Output the [x, y] coordinate of the center of the cell containing the given text.  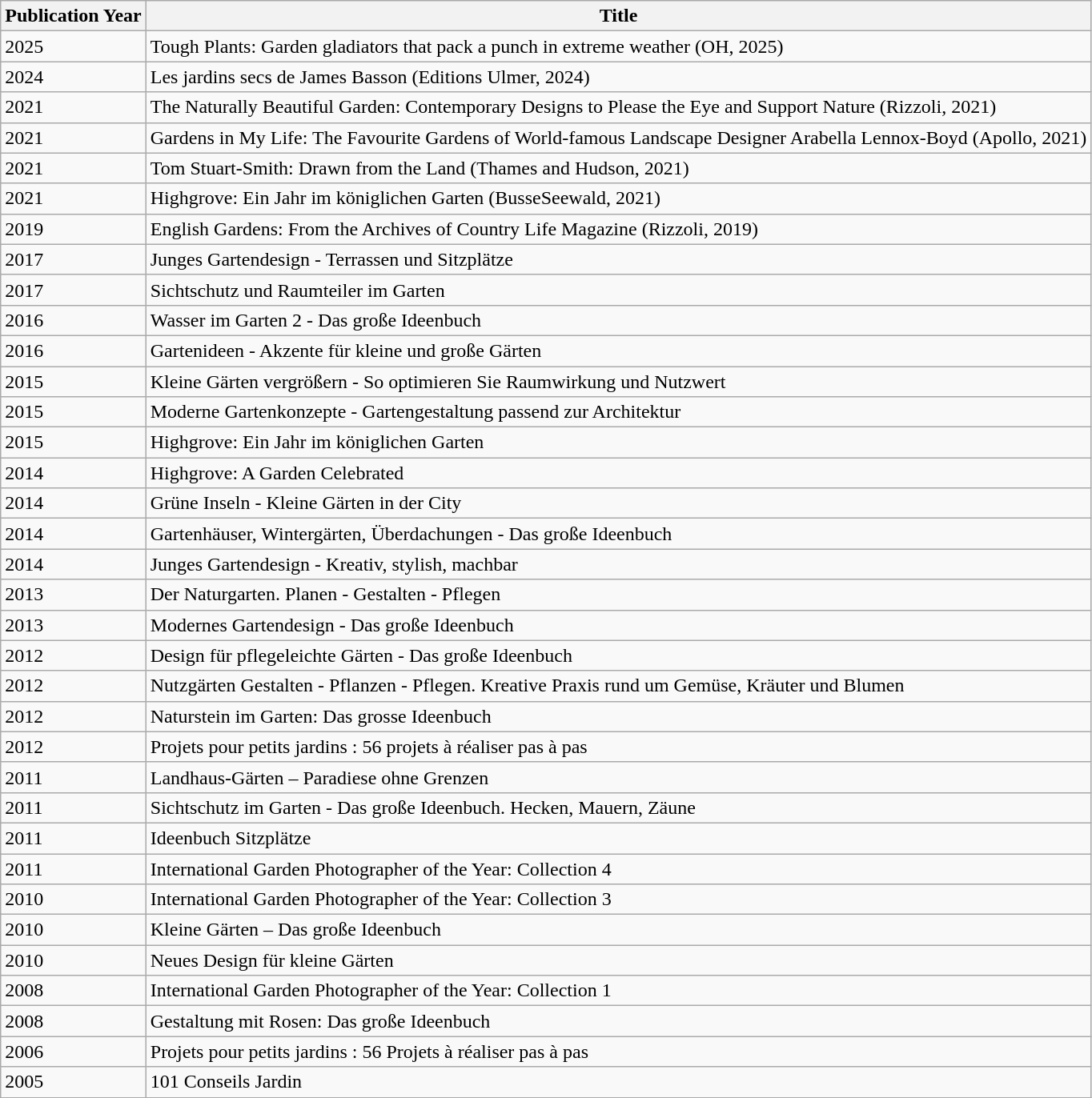
Highgrove: Ein Jahr im königlichen Garten (BusseSeewald, 2021) [618, 198]
Tom Stuart-Smith: Drawn from the Land (Thames and Hudson, 2021) [618, 168]
The Naturally Beautiful Garden: Contemporary Designs to Please the Eye and Support Nature (Rizzoli, 2021) [618, 107]
Wasser im Garten 2 - Das große Ideenbuch [618, 320]
Gardens in My Life: The Favourite Gardens of World-famous Landscape Designer Arabella Lennox-Boyd (Apollo, 2021) [618, 138]
Projets pour petits jardins : 56 Projets à réaliser pas à pas [618, 1052]
Der Naturgarten. Planen - Gestalten - Pflegen [618, 595]
Tough Plants: Garden gladiators that pack a punch in extreme weather (OH, 2025) [618, 46]
2005 [74, 1082]
Sichtschutz und Raumteiler im Garten [618, 290]
Neues Design für kleine Gärten [618, 960]
Ideenbuch Sitzplätze [618, 838]
Title [618, 16]
101 Conseils Jardin [618, 1082]
Les jardins secs de James Basson (Editions Ulmer, 2024) [618, 77]
English Gardens: From the Archives of Country Life Magazine (Rizzoli, 2019) [618, 229]
Kleine Gärten – Das große Ideenbuch [618, 930]
Gestaltung mit Rosen: Das große Ideenbuch [618, 1021]
Design für pflegeleichte Gärten - Das große Ideenbuch [618, 655]
Naturstein im Garten: Das grosse Ideenbuch [618, 716]
2024 [74, 77]
2006 [74, 1052]
Gartenhäuser, Wintergärten, Überdachungen - Das große Ideenbuch [618, 534]
Sichtschutz im Garten - Das große Ideenbuch. Hecken, Mauern, Zäune [618, 807]
Modernes Gartendesign - Das große Ideenbuch [618, 625]
International Garden Photographer of the Year: Collection 3 [618, 900]
Junges Gartendesign - Terrassen und Sitzplätze [618, 259]
Projets pour petits jardins : 56 projets à réaliser pas à pas [618, 747]
Moderne Gartenkonzepte - Gartengestaltung passend zur Architektur [618, 412]
Nutzgärten Gestalten - Pflanzen - Pflegen. Kreative Praxis rund um Gemüse, Kräuter und Blumen [618, 686]
International Garden Photographer of the Year: Collection 1 [618, 991]
International Garden Photographer of the Year: Collection 4 [618, 868]
Grüne Inseln - Kleine Gärten in der City [618, 503]
Gartenideen - Akzente für kleine und große Gärten [618, 351]
Publication Year [74, 16]
Kleine Gärten vergrößern - So optimieren Sie Raumwirkung und Nutzwert [618, 382]
2025 [74, 46]
Highgrove: A Garden Celebrated [618, 473]
2019 [74, 229]
Junges Gartendesign - Kreativ, stylish, machbar [618, 564]
Landhaus-Gärten – Paradiese ohne Grenzen [618, 777]
Highgrove: Ein Jahr im königlichen Garten [618, 443]
